Identify which cell holds the provided text, then report its (X, Y) central coordinate. 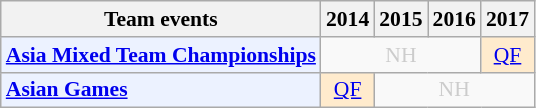
Team events (161, 19)
Asia Mixed Team Championships (161, 55)
2015 (400, 19)
2016 (454, 19)
2014 (348, 19)
Asian Games (161, 90)
2017 (508, 19)
